Pinpoint the cell where the given text exists, returning its [x, y] midpoint coordinate. 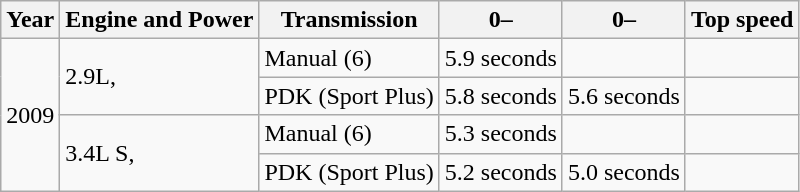
Top speed [742, 20]
5.9 seconds [500, 58]
5.2 seconds [500, 172]
2.9L, [160, 77]
5.0 seconds [624, 172]
5.3 seconds [500, 134]
Transmission [349, 20]
5.8 seconds [500, 96]
3.4L S, [160, 153]
5.6 seconds [624, 96]
Engine and Power [160, 20]
2009 [30, 115]
Year [30, 20]
